For the text-containing cell, return its midpoint in (X, Y) coordinate format. 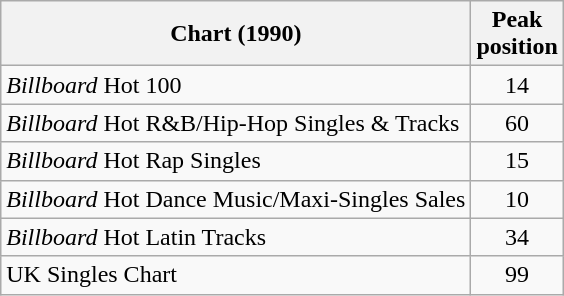
10 (517, 199)
14 (517, 85)
Billboard Hot Dance Music/Maxi-Singles Sales (236, 199)
60 (517, 123)
Billboard Hot Rap Singles (236, 161)
99 (517, 275)
UK Singles Chart (236, 275)
Billboard Hot Latin Tracks (236, 237)
34 (517, 237)
15 (517, 161)
Chart (1990) (236, 34)
Billboard Hot 100 (236, 85)
Peakposition (517, 34)
Billboard Hot R&B/Hip-Hop Singles & Tracks (236, 123)
